Extract the (X, Y) coordinate from the center of the cell holding the provided text.  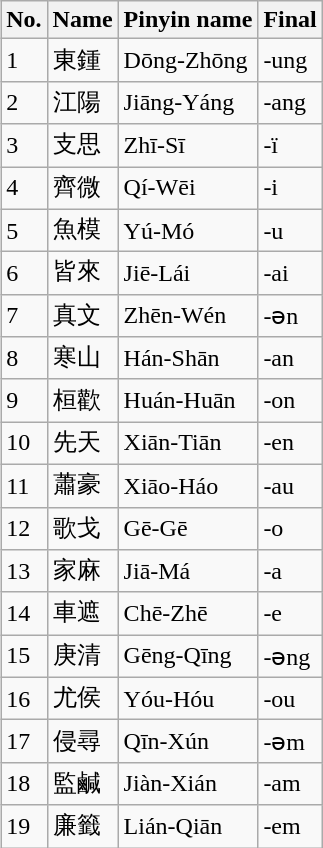
蕭豪 (82, 486)
-ou (290, 698)
-an (290, 358)
-em (290, 826)
真文 (82, 316)
尤侯 (82, 698)
4 (24, 188)
Name (82, 20)
-au (290, 486)
Pinyin name (188, 20)
19 (24, 826)
Jiàn-Xián (188, 784)
15 (24, 656)
Jiē-Lái (188, 274)
東鍾 (82, 60)
Zhī-Sī (188, 146)
Chē-Zhē (188, 614)
-ai (290, 274)
Qí-Wēi (188, 188)
18 (24, 784)
Jiāng-Yáng (188, 102)
1 (24, 60)
Xiān-Tiān (188, 444)
Hán-Shān (188, 358)
侵尋 (82, 742)
監鹹 (82, 784)
Lián-Qiān (188, 826)
支思 (82, 146)
桓歡 (82, 400)
No. (24, 20)
齊微 (82, 188)
11 (24, 486)
5 (24, 230)
-am (290, 784)
江陽 (82, 102)
Final (290, 20)
14 (24, 614)
-əng (290, 656)
車遮 (82, 614)
7 (24, 316)
Yóu-Hóu (188, 698)
-on (290, 400)
6 (24, 274)
Qīn-Xún (188, 742)
-ən (290, 316)
Xiāo-Háo (188, 486)
17 (24, 742)
-əm (290, 742)
-e (290, 614)
Gē-Gē (188, 528)
-en (290, 444)
12 (24, 528)
3 (24, 146)
-ung (290, 60)
Yú-Mó (188, 230)
Dōng-Zhōng (188, 60)
10 (24, 444)
Gēng-Qīng (188, 656)
Jiā-Má (188, 572)
9 (24, 400)
13 (24, 572)
-i (290, 188)
寒山 (82, 358)
歌戈 (82, 528)
-a (290, 572)
魚模 (82, 230)
庚清 (82, 656)
-ï (290, 146)
皆來 (82, 274)
-o (290, 528)
Zhēn-Wén (188, 316)
-u (290, 230)
先天 (82, 444)
8 (24, 358)
2 (24, 102)
Huán-Huān (188, 400)
家麻 (82, 572)
廉籤 (82, 826)
16 (24, 698)
-ang (290, 102)
